Return the [X, Y] coordinate for the center point of the cell that contains the specified text.  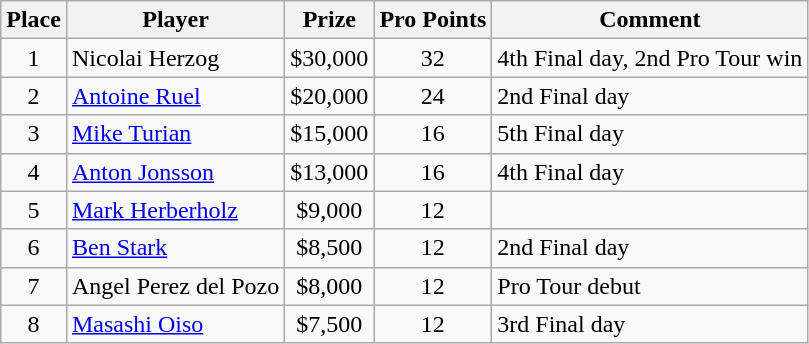
Anton Jonsson [175, 172]
Mike Turian [175, 134]
4 [34, 172]
$13,000 [330, 172]
2 [34, 96]
$7,500 [330, 324]
1 [34, 58]
$8,000 [330, 286]
3rd Final day [650, 324]
Ben Stark [175, 248]
4th Final day [650, 172]
Place [34, 20]
$8,500 [330, 248]
Pro Tour debut [650, 286]
$15,000 [330, 134]
5th Final day [650, 134]
$20,000 [330, 96]
32 [433, 58]
Nicolai Herzog [175, 58]
Mark Herberholz [175, 210]
Antoine Ruel [175, 96]
8 [34, 324]
3 [34, 134]
$9,000 [330, 210]
4th Final day, 2nd Pro Tour win [650, 58]
$30,000 [330, 58]
5 [34, 210]
7 [34, 286]
Angel Perez del Pozo [175, 286]
Masashi Oiso [175, 324]
Comment [650, 20]
Pro Points [433, 20]
Player [175, 20]
6 [34, 248]
Prize [330, 20]
24 [433, 96]
